Capture the cell that displays the provided text and extract its (x, y) central coordinate. 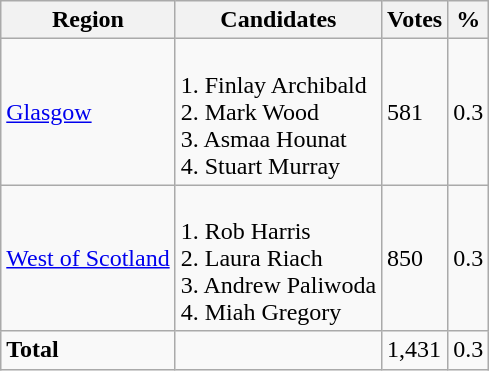
Glasgow (88, 112)
Candidates (278, 20)
1. Finlay Archibald2. Mark Wood3. Asmaa Hounat4. Stuart Murray (278, 112)
581 (415, 112)
% (468, 20)
1. Rob Harris2. Laura Riach3. Andrew Paliwoda4. Miah Gregory (278, 258)
Region (88, 20)
850 (415, 258)
Total (88, 350)
West of Scotland (88, 258)
1,431 (415, 350)
Votes (415, 20)
